Output the (x, y) coordinate of the center of the cell containing the given text.  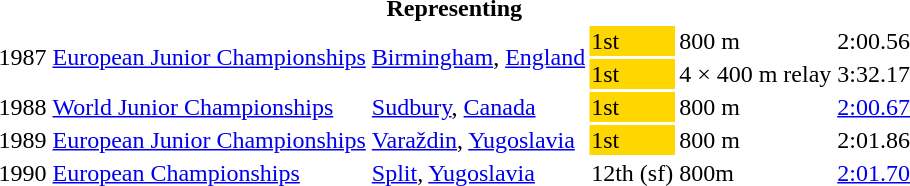
World Junior Championships (209, 107)
Varaždin, Yugoslavia (478, 140)
Sudbury, Canada (478, 107)
Birmingham, England (478, 58)
4 × 400 m relay (756, 74)
